Determine the (x, y) coordinate at the center of the cell enclosing the given text.  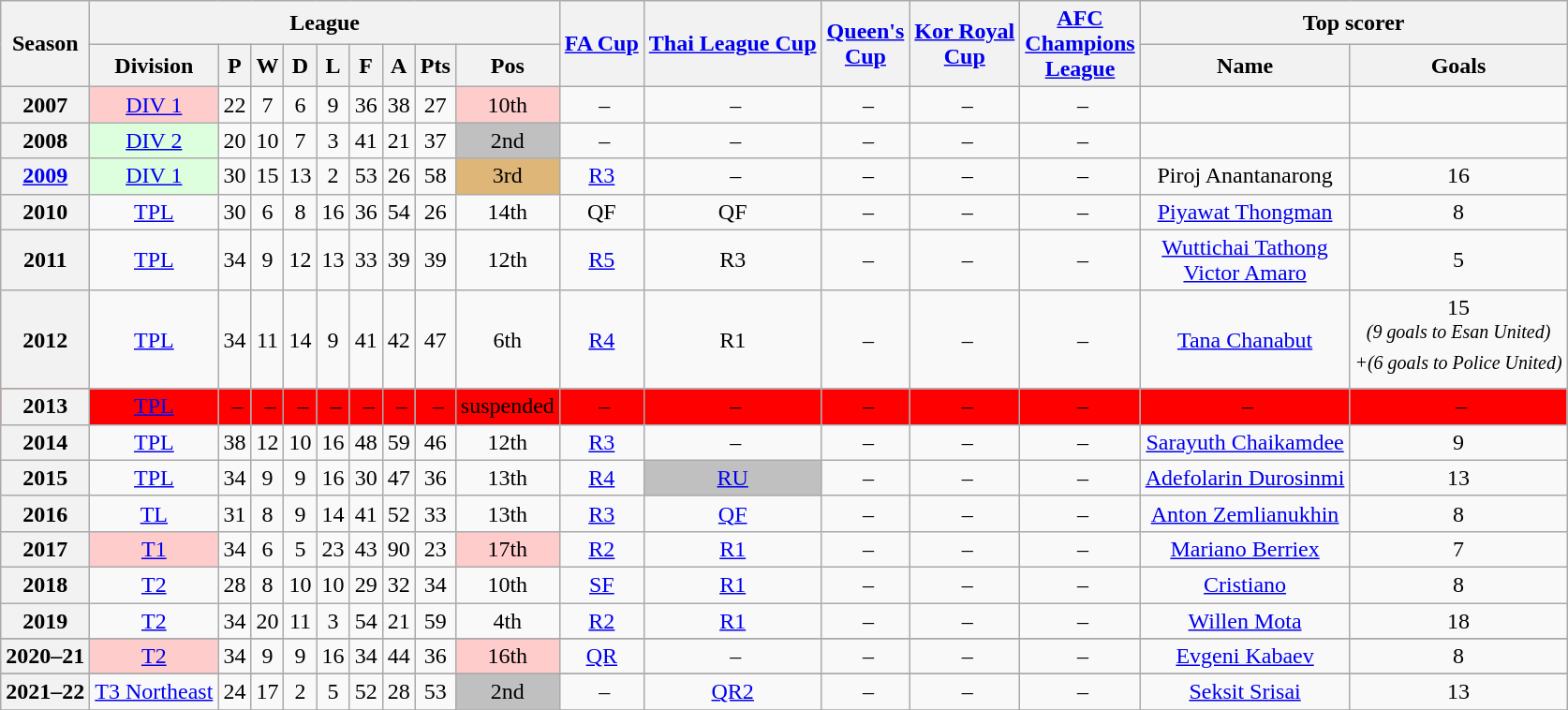
Willen Mota (1245, 621)
Wuttichai TathongVictor Amaro (1245, 260)
17th (508, 549)
3rd (508, 176)
Division (154, 66)
46 (435, 442)
24 (234, 692)
29 (365, 584)
2017 (45, 549)
32 (399, 584)
2011 (45, 260)
Seksit Srisai (1245, 692)
31 (234, 513)
Goals (1458, 66)
T3 Northeast (154, 692)
27 (435, 105)
Anton Zemlianukhin (1245, 513)
Name (1245, 66)
43 (365, 549)
44 (399, 657)
QR (601, 657)
W (268, 66)
2018 (45, 584)
37 (435, 141)
R5 (601, 260)
2008 (45, 141)
16th (508, 657)
2021–22 (45, 692)
DIV 2 (154, 141)
2007 (45, 105)
Cristiano (1245, 584)
L (333, 66)
Piyawat Thongman (1245, 212)
2009 (45, 176)
TL (154, 513)
T1 (154, 549)
2015 (45, 478)
F (365, 66)
Pts (435, 66)
Pos (508, 66)
Kor RoyalCup (965, 44)
suspended (508, 407)
P (234, 66)
2013 (45, 407)
18 (1458, 621)
Evgeni Kabaev (1245, 657)
Queen'sCup (865, 44)
6th (508, 339)
42 (399, 339)
48 (365, 442)
Top scorer (1354, 22)
Season (45, 44)
15 (9 goals to Esan United)+(6 goals to Police United) (1458, 339)
QR2 (732, 692)
League (325, 22)
FA Cup (601, 44)
Thai League Cup (732, 44)
58 (435, 176)
Tana Chanabut (1245, 339)
90 (399, 549)
SF (601, 584)
2014 (45, 442)
Mariano Berriex (1245, 549)
22 (234, 105)
4th (508, 621)
2016 (45, 513)
Sarayuth Chaikamdee (1245, 442)
2010 (45, 212)
2020–21 (45, 657)
15 (268, 176)
Adefolarin Durosinmi (1245, 478)
Piroj Anantanarong (1245, 176)
AFC Champions League (1080, 44)
17 (268, 692)
A (399, 66)
D (300, 66)
RU (732, 478)
2012 (45, 339)
2019 (45, 621)
14th (508, 212)
